Return (X, Y) of the center of cell containing provided text 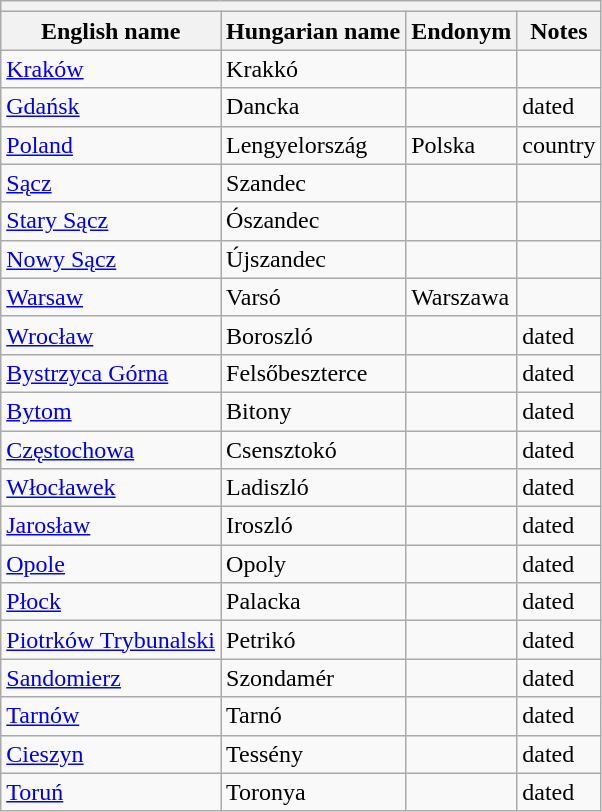
Opole (111, 564)
Nowy Sącz (111, 259)
Wrocław (111, 335)
Sandomierz (111, 678)
Iroszló (314, 526)
Bystrzyca Górna (111, 373)
Częstochowa (111, 449)
Ladiszló (314, 488)
Gdańsk (111, 107)
Włocławek (111, 488)
Krakkó (314, 69)
Endonym (462, 31)
Újszandec (314, 259)
Tessény (314, 754)
Ószandec (314, 221)
Sącz (111, 183)
Tarnów (111, 716)
Opoly (314, 564)
Szandec (314, 183)
Toronya (314, 792)
Hungarian name (314, 31)
Warszawa (462, 297)
English name (111, 31)
Tarnó (314, 716)
Felsőbeszterce (314, 373)
Boroszló (314, 335)
Stary Sącz (111, 221)
Warsaw (111, 297)
Varsó (314, 297)
country (559, 145)
Palacka (314, 602)
Płock (111, 602)
Petrikó (314, 640)
Kraków (111, 69)
Cieszyn (111, 754)
Lengyelország (314, 145)
Notes (559, 31)
Piotrków Trybunalski (111, 640)
Poland (111, 145)
Csensztokó (314, 449)
Toruń (111, 792)
Szondamér (314, 678)
Bytom (111, 411)
Polska (462, 145)
Dancka (314, 107)
Jarosław (111, 526)
Bitony (314, 411)
